From the cell containing the given text, extract its center point as [x, y] coordinate. 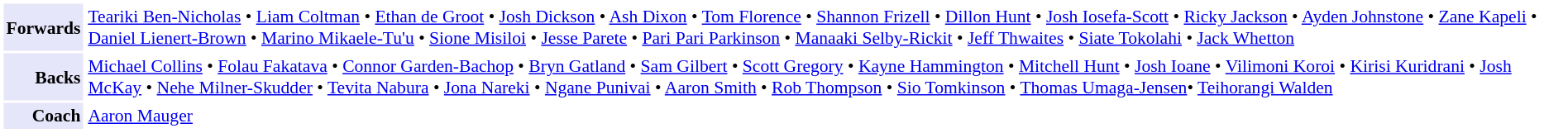
Coach [43, 116]
Forwards [43, 26]
Backs [43, 76]
Aaron Mauger [825, 116]
